Return the [X, Y] coordinate for the center point of the cell that contains the specified text.  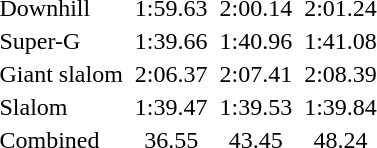
1:40.96 [256, 41]
2:07.41 [256, 74]
2:06.37 [171, 74]
1:39.53 [256, 107]
1:39.47 [171, 107]
1:39.66 [171, 41]
